Pinpoint the cell where the given text exists, returning its (X, Y) midpoint coordinate. 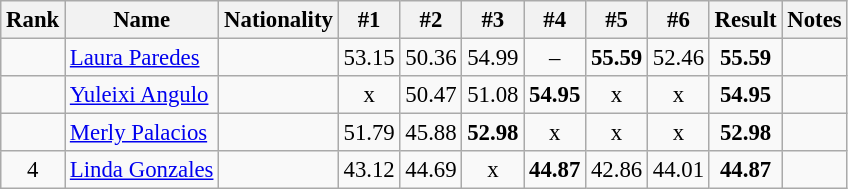
43.12 (369, 170)
#2 (431, 20)
42.86 (617, 170)
#3 (493, 20)
45.88 (431, 133)
4 (33, 170)
#6 (678, 20)
51.79 (369, 133)
Notes (814, 20)
Laura Paredes (142, 58)
51.08 (493, 95)
Name (142, 20)
50.36 (431, 58)
Result (746, 20)
54.99 (493, 58)
Nationality (278, 20)
#4 (555, 20)
52.46 (678, 58)
Rank (33, 20)
#5 (617, 20)
Yuleixi Angulo (142, 95)
#1 (369, 20)
53.15 (369, 58)
44.69 (431, 170)
– (555, 58)
Merly Palacios (142, 133)
50.47 (431, 95)
44.01 (678, 170)
Linda Gonzales (142, 170)
